Provide the (x, y) coordinate of the cell's center where the given text is located.  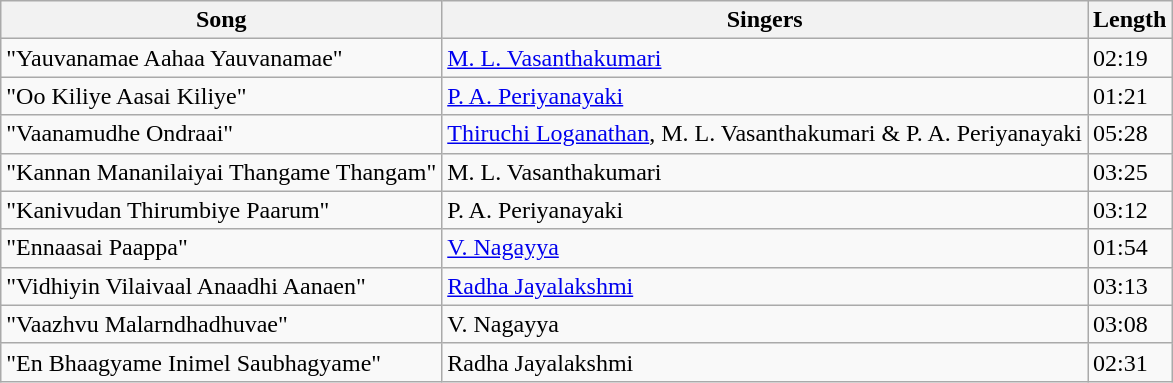
Thiruchi Loganathan, M. L. Vasanthakumari & P. A. Periyanayaki (765, 134)
03:13 (1130, 286)
03:08 (1130, 324)
03:25 (1130, 172)
Length (1130, 20)
"Yauvanamae Aahaa Yauvanamae" (222, 58)
"Oo Kiliye Aasai Kiliye" (222, 96)
Singers (765, 20)
03:12 (1130, 210)
"Kanivudan Thirumbiye Paarum" (222, 210)
"Vidhiyin Vilaivaal Anaadhi Aanaen" (222, 286)
"Ennaasai Paappa" (222, 248)
"Vaazhvu Malarndhadhuvae" (222, 324)
05:28 (1130, 134)
02:19 (1130, 58)
02:31 (1130, 362)
Song (222, 20)
"En Bhaagyame Inimel Saubhagyame" (222, 362)
01:54 (1130, 248)
01:21 (1130, 96)
"Vaanamudhe Ondraai" (222, 134)
"Kannan Mananilaiyai Thangame Thangam" (222, 172)
